Output the [x, y] coordinate of the center of the cell containing the given text.  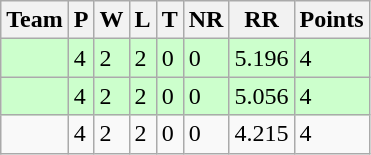
W [112, 20]
Team [35, 20]
5.196 [262, 58]
5.056 [262, 96]
L [142, 20]
Points [332, 20]
NR [206, 20]
RR [262, 20]
4.215 [262, 134]
T [170, 20]
P [81, 20]
